Search for the cell housing the specified text and yield its (x, y) center coordinate. 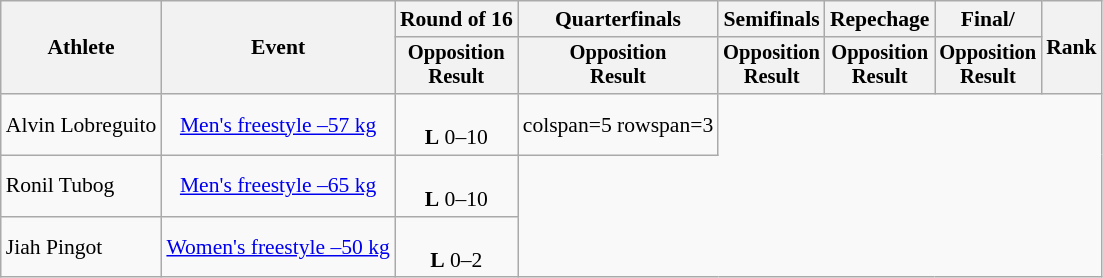
L 0–2 (456, 248)
Semifinals (772, 19)
Men's freestyle –65 kg (278, 186)
Jiah Pingot (82, 248)
Round of 16 (456, 19)
Quarterfinals (618, 19)
Ronil Tubog (82, 186)
Rank (1072, 48)
Event (278, 48)
Women's freestyle –50 kg (278, 248)
Athlete (82, 48)
Alvin Lobreguito (82, 124)
colspan=5 rowspan=3 (618, 124)
Men's freestyle –57 kg (278, 124)
Final/ (988, 19)
Repechage (880, 19)
